Detect which cell encompasses the target text, then output its [X, Y] center coordinate. 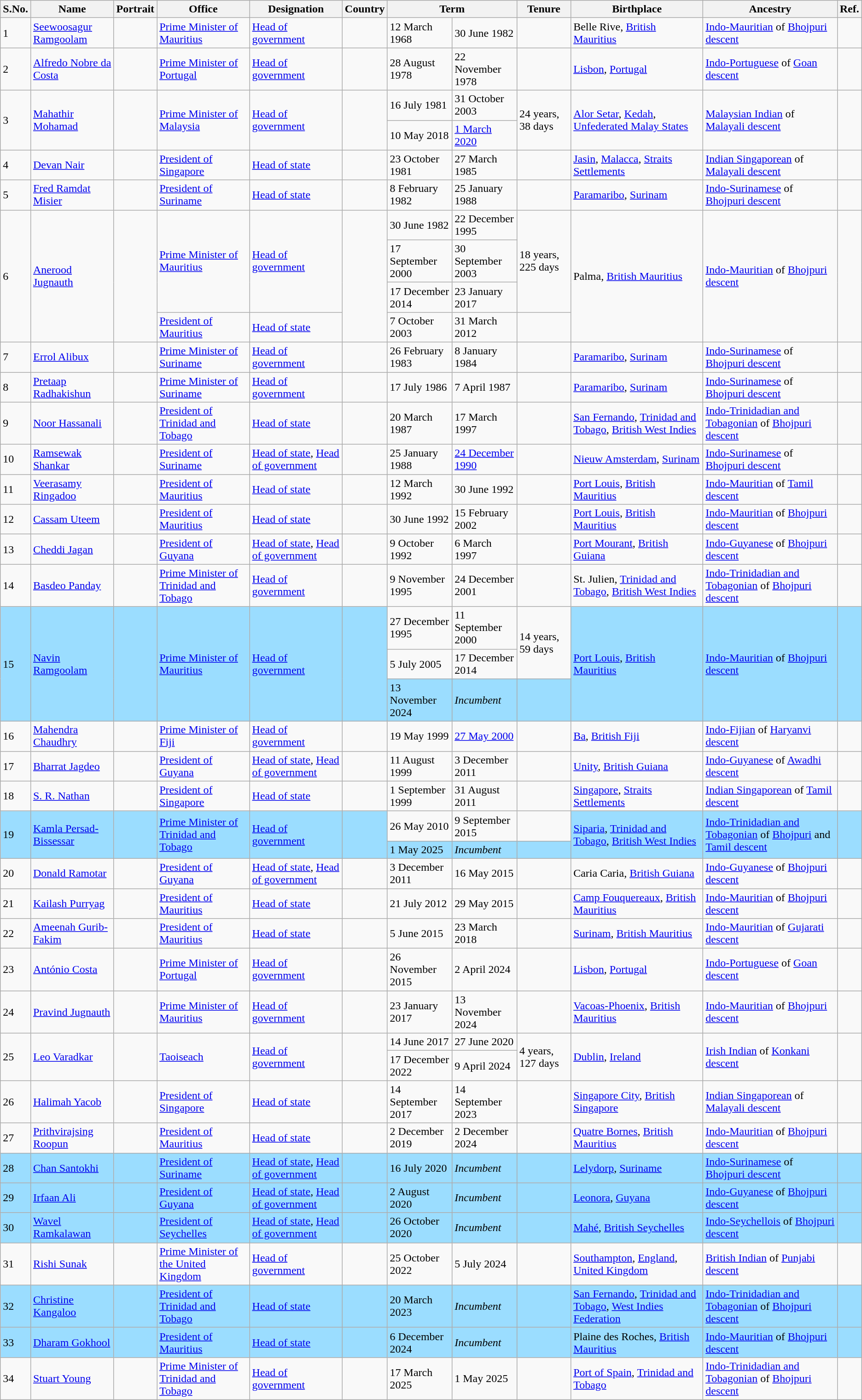
Prime Minister of the United Kingdom [204, 1264]
8 February 1982 [420, 195]
12 March 1968 [420, 33]
Wavel Ramkalawan [72, 1228]
Port Mourant, British Guiana [637, 550]
Birthplace [637, 9]
16 May 2015 [484, 874]
Basdeo Panday [72, 585]
17 [16, 766]
14 years, 59 days [543, 642]
20 March 1987 [420, 423]
Chan Santokhi [72, 1168]
Prime Minister of Fiji [204, 736]
Alor Setar, Kedah, Unfederated Malay States [637, 120]
Indo-Guyanese of Awadhi descent [770, 766]
24 December 1990 [484, 459]
Indo-Trinidadian and Tobagonian of Bhojpuri and Tamil descent [770, 835]
Ramsewak Shankar [72, 459]
6 [16, 276]
Ancestry [770, 9]
2 April 2024 [484, 970]
17 September 2000 [420, 261]
Name [72, 9]
Nieuw Amsterdam, Surinam [637, 459]
Quatre Bornes, British Mauritius [637, 1138]
18 years, 225 days [543, 261]
10 May 2018 [420, 135]
Country [365, 9]
Indo-Fijian of Haryanvi descent [770, 736]
25 October 2022 [420, 1264]
Port of Spain, Trinidad and Tobago [637, 1378]
5 July 2024 [484, 1264]
11 August 1999 [420, 766]
Indian Singaporean of Tamil descent [770, 796]
7 October 2003 [420, 327]
31 [16, 1264]
24 December 2001 [484, 585]
25 [16, 1057]
Vacoas-Phoenix, British Mauritius [637, 1012]
Cassam Uteem [72, 519]
Jasin, Malacca, Straits Settlements [637, 165]
San Fernando, Trinidad and Tobago, West Indies Federation [637, 1306]
7 April 1987 [484, 387]
21 [16, 903]
St. Julien, Trinidad and Tobago, British West Indies [637, 585]
British Indian of Punjabi descent [770, 1264]
San Fernando, Trinidad and Tobago, British West Indies [637, 423]
17 March 1997 [484, 423]
Caria Caria, British Guiana [637, 874]
15 [16, 664]
11 [16, 490]
23 March 2018 [484, 933]
6 March 1997 [484, 550]
10 [16, 459]
17 July 1986 [420, 387]
Unity, British Guiana [637, 766]
34 [16, 1378]
26 [16, 1102]
9 November 1995 [420, 585]
Office [204, 9]
Noor Hassanali [72, 423]
26 October 2020 [420, 1228]
28 August 1978 [420, 69]
Mahé, British Seychelles [637, 1228]
Taoiseach [204, 1057]
9 April 2024 [484, 1066]
2 December 2019 [420, 1138]
18 [16, 796]
Tenure [543, 9]
2 August 2020 [420, 1198]
Southampton, England, United Kingdom [637, 1264]
President of Seychelles [204, 1228]
Camp Fouquereaux, British Mauritius [637, 903]
Cheddi Jagan [72, 550]
Prime Minister of Malaysia [204, 120]
26 November 2015 [420, 970]
S. R. Nathan [72, 796]
26 May 2010 [420, 826]
20 March 2023 [420, 1306]
Irfaan Ali [72, 1198]
Kailash Purryag [72, 903]
24 years, 38 days [543, 120]
29 [16, 1198]
14 September 2017 [420, 1102]
30 [16, 1228]
Irish Indian of Konkani descent [770, 1057]
Surinam, British Mauritius [637, 933]
14 [16, 585]
5 June 2015 [420, 933]
Halimah Yacob [72, 1102]
27 May 2000 [484, 736]
5 July 2005 [420, 664]
Pravind Jugnauth [72, 1012]
24 [16, 1012]
António Costa [72, 970]
1 September 1999 [420, 796]
19 May 1999 [420, 736]
30 September 2003 [484, 261]
28 [16, 1168]
12 March 1992 [420, 490]
Prithvirajsing Roopun [72, 1138]
Mahendra Chaudhry [72, 736]
16 [16, 736]
23 [16, 970]
Belle Rive, British Mauritius [637, 33]
20 [16, 874]
Term [452, 9]
Kamla Persad-Bissessar [72, 835]
11 September 2000 [484, 628]
9 September 2015 [484, 826]
14 September 2023 [484, 1102]
21 July 2012 [420, 903]
Bharrat Jagdeo [72, 766]
22 November 1978 [484, 69]
Leo Varadkar [72, 1057]
Stuart Young [72, 1378]
Navin Ramgoolam [72, 664]
17 December 2022 [420, 1066]
7 [16, 357]
1 March 2020 [484, 135]
22 [16, 933]
Fred Ramdat Misier [72, 195]
9 [16, 423]
13 [16, 550]
Ref. [849, 9]
Indo-Mauritian of Tamil descent [770, 490]
6 December 2024 [420, 1342]
27 December 1995 [420, 628]
Singapore, Straits Settlements [637, 796]
Mahathir Mohamad [72, 120]
Devan Nair [72, 165]
Ba, British Fiji [637, 736]
Palma, British Mauritius [637, 276]
Lelydorp, Suriname [637, 1168]
Alfredo Nobre da Costa [72, 69]
31 March 2012 [484, 327]
2 December 2024 [484, 1138]
Indo-Mauritian of Gujarati descent [770, 933]
19 [16, 835]
16 July 2020 [420, 1168]
4 years, 127 days [543, 1057]
Errol Alibux [72, 357]
2 [16, 69]
33 [16, 1342]
Singapore City, British Singapore [637, 1102]
Designation [296, 9]
14 June 2017 [420, 1042]
17 March 2025 [420, 1378]
Portrait [135, 9]
12 [16, 519]
4 [16, 165]
Siparia, Trinidad and Tobago, British West Indies [637, 835]
31 August 2011 [484, 796]
31 October 2003 [484, 105]
Plaine des Roches, British Mauritius [637, 1342]
Pretaap Radhakishun [72, 387]
23 October 1981 [420, 165]
3 [16, 120]
Donald Ramotar [72, 874]
Veerasamy Ringadoo [72, 490]
Ameenah Gurib-Fakim [72, 933]
Indo-Seychellois of Bhojpuri descent [770, 1228]
27 March 1985 [484, 165]
Rishi Sunak [72, 1264]
9 October 1992 [420, 550]
5 [16, 195]
29 May 2015 [484, 903]
22 December 1995 [484, 225]
15 February 2002 [484, 519]
32 [16, 1306]
Dharam Gokhool [72, 1342]
1 [16, 33]
8 [16, 387]
16 July 1981 [420, 105]
8 January 1984 [484, 357]
S.No. [16, 9]
Christine Kangaloo [72, 1306]
Malaysian Indian of Malayali descent [770, 120]
Leonora, Guyana [637, 1198]
Seewoosagur Ramgoolam [72, 33]
27 [16, 1138]
26 February 1983 [420, 357]
27 June 2020 [484, 1042]
Anerood Jugnauth [72, 276]
Dublin, Ireland [637, 1057]
